Extract the [x, y] coordinate from the center of the cell holding the provided text.  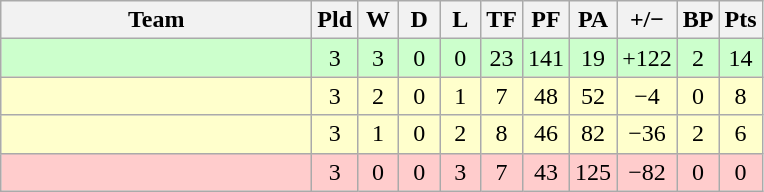
82 [594, 134]
D [420, 20]
−82 [648, 172]
14 [740, 58]
W [378, 20]
+/− [648, 20]
141 [546, 58]
Pld [335, 20]
L [460, 20]
48 [546, 96]
−4 [648, 96]
+122 [648, 58]
43 [546, 172]
125 [594, 172]
Team [156, 20]
23 [502, 58]
19 [594, 58]
52 [594, 96]
TF [502, 20]
PF [546, 20]
46 [546, 134]
Pts [740, 20]
6 [740, 134]
BP [698, 20]
−36 [648, 134]
PA [594, 20]
